From the cell containing the given text, extract its center point as [x, y] coordinate. 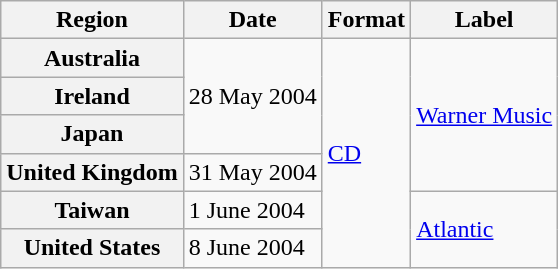
31 May 2004 [252, 172]
28 May 2004 [252, 96]
Australia [92, 58]
Warner Music [484, 115]
1 June 2004 [252, 210]
United Kingdom [92, 172]
Japan [92, 134]
United States [92, 248]
Date [252, 20]
Region [92, 20]
Atlantic [484, 229]
Label [484, 20]
8 June 2004 [252, 248]
CD [366, 153]
Taiwan [92, 210]
Format [366, 20]
Ireland [92, 96]
